Extract the [X, Y] coordinate from the center of the cell holding the provided text.  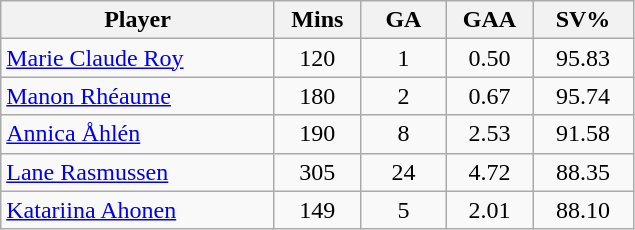
Mins [317, 20]
5 [403, 210]
Lane Rasmussen [138, 172]
149 [317, 210]
GA [403, 20]
120 [317, 58]
91.58 [582, 134]
2.53 [489, 134]
95.74 [582, 96]
SV% [582, 20]
Annica Åhlén [138, 134]
305 [317, 172]
0.50 [489, 58]
2.01 [489, 210]
8 [403, 134]
GAA [489, 20]
88.35 [582, 172]
190 [317, 134]
Marie Claude Roy [138, 58]
1 [403, 58]
0.67 [489, 96]
24 [403, 172]
Player [138, 20]
Katariina Ahonen [138, 210]
180 [317, 96]
4.72 [489, 172]
Manon Rhéaume [138, 96]
2 [403, 96]
88.10 [582, 210]
95.83 [582, 58]
